Detect which cell encompasses the target text, then output its (x, y) center coordinate. 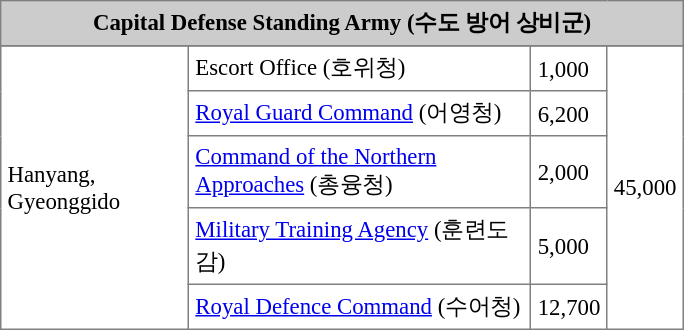
1,000 (569, 68)
Command of the Northern Approaches (총융청) (360, 172)
6,200 (569, 114)
Escort Office (호위청) (360, 68)
Capital Defense Standing Army (수도 방어 상비군) (342, 24)
Royal Defence Command (수어청) (360, 306)
Royal Guard Command (어영청) (360, 114)
2,000 (569, 172)
5,000 (569, 246)
45,000 (645, 188)
12,700 (569, 306)
Military Training Agency (훈련도감) (360, 246)
Hanyang, Gyeonggido (95, 188)
